Return (x, y) of the center of cell containing provided text 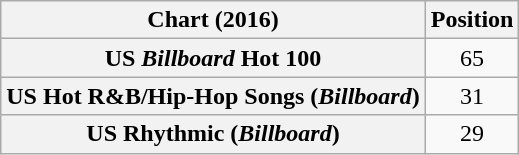
Position (472, 20)
US Billboard Hot 100 (213, 58)
US Rhythmic (Billboard) (213, 134)
31 (472, 96)
US Hot R&B/Hip-Hop Songs (Billboard) (213, 96)
65 (472, 58)
29 (472, 134)
Chart (2016) (213, 20)
